Search for the cell housing the specified text and yield its [X, Y] center coordinate. 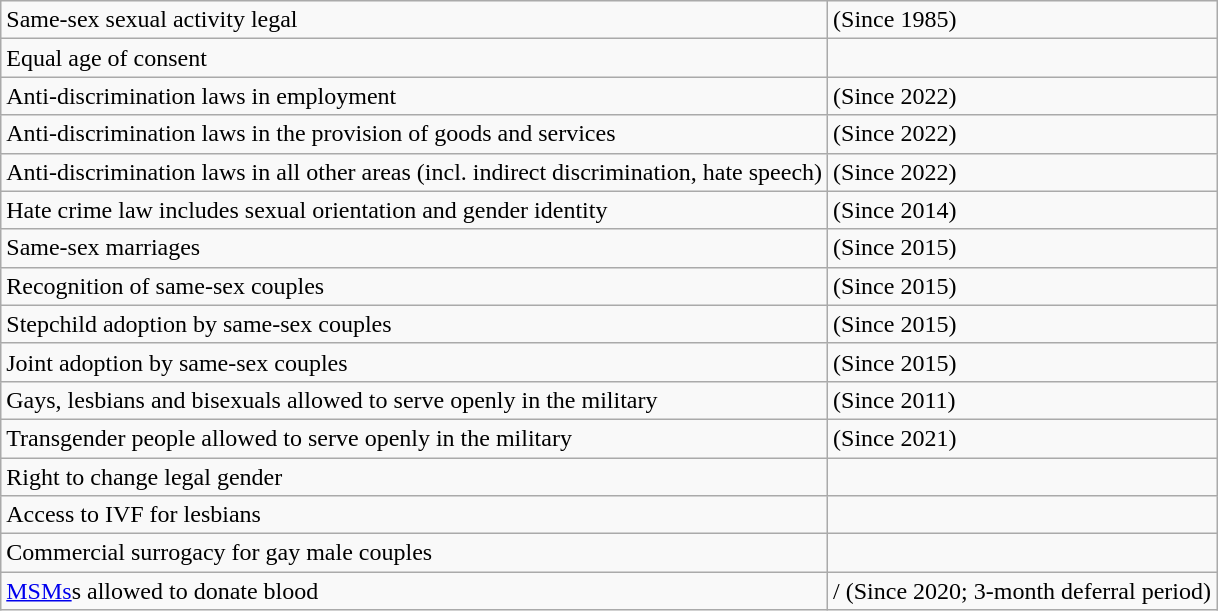
Access to IVF for lesbians [414, 515]
Stepchild adoption by same-sex couples [414, 324]
Gays, lesbians and bisexuals allowed to serve openly in the military [414, 400]
Hate crime law includes sexual orientation and gender identity [414, 210]
Anti-discrimination laws in employment [414, 96]
Same-sex marriages [414, 248]
MSMss allowed to donate blood [414, 591]
Commercial surrogacy for gay male couples [414, 553]
Equal age of consent [414, 58]
Transgender people allowed to serve openly in the military [414, 438]
Same-sex sexual activity legal [414, 20]
Joint adoption by same-sex couples [414, 362]
(Since 2021) [1022, 438]
Anti-discrimination laws in the provision of goods and services [414, 134]
(Since 2011) [1022, 400]
Anti-discrimination laws in all other areas (incl. indirect discrimination, hate speech) [414, 172]
(Since 2014) [1022, 210]
(Since 1985) [1022, 20]
Recognition of same-sex couples [414, 286]
Right to change legal gender [414, 477]
/ (Since 2020; 3-month deferral period) [1022, 591]
